Find where the given text appears and provide that cell's center as (x, y) coordinate. 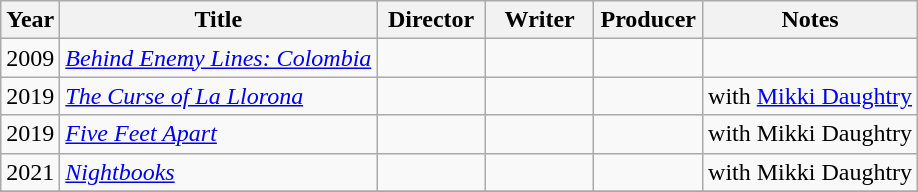
Year (30, 20)
2009 (30, 58)
Title (218, 20)
The Curse of La Llorona (218, 96)
Nightbooks (218, 172)
Producer (648, 20)
2021 (30, 172)
Director (432, 20)
Five Feet Apart (218, 134)
Writer (540, 20)
Notes (810, 20)
Behind Enemy Lines: Colombia (218, 58)
